Output the [x, y] coordinate of the center of the cell containing the given text.  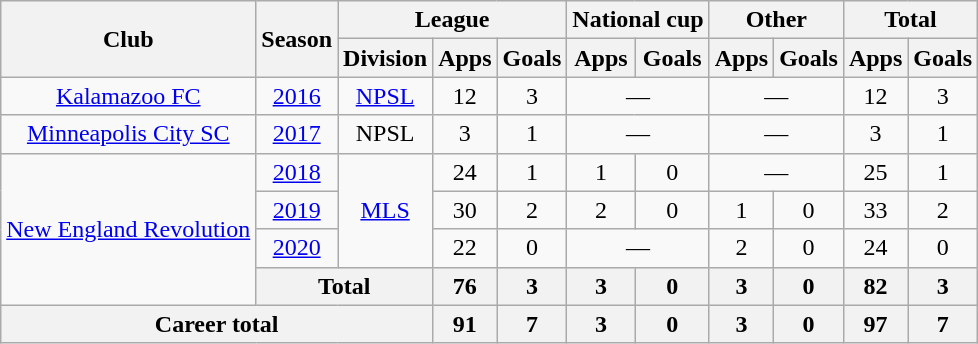
2019 [297, 210]
Club [128, 39]
2018 [297, 172]
76 [465, 286]
25 [875, 172]
Season [297, 39]
33 [875, 210]
22 [465, 248]
30 [465, 210]
2020 [297, 248]
91 [465, 324]
Career total [217, 324]
Kalamazoo FC [128, 96]
Minneapolis City SC [128, 134]
Other [776, 20]
2016 [297, 96]
97 [875, 324]
MLS [386, 210]
2017 [297, 134]
82 [875, 286]
National cup [638, 20]
League [452, 20]
New England Revolution [128, 229]
Division [386, 58]
